Pinpoint the cell where the given text exists, returning its [x, y] midpoint coordinate. 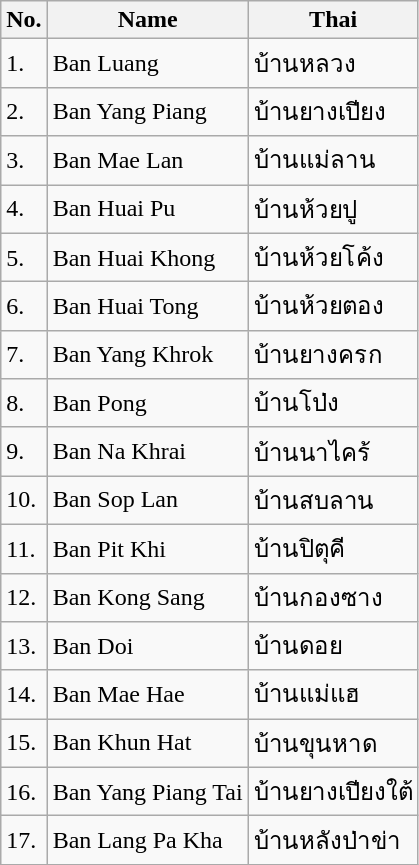
บ้านยางเปียง [333, 112]
8. [24, 404]
Ban Na Khrai [148, 452]
Ban Khun Hat [148, 744]
7. [24, 354]
บ้านหลังป่าข่า [333, 840]
Ban Doi [148, 646]
12. [24, 598]
16. [24, 792]
11. [24, 548]
2. [24, 112]
Ban Luang [148, 64]
Ban Lang Pa Kha [148, 840]
Ban Pong [148, 404]
บ้านห้วยตอง [333, 306]
บ้านแม่ลาน [333, 160]
บ้านยางครก [333, 354]
บ้านนาไคร้ [333, 452]
บ้านขุนหาด [333, 744]
Ban Huai Tong [148, 306]
Ban Yang Khrok [148, 354]
บ้านโป่ง [333, 404]
Ban Mae Lan [148, 160]
6. [24, 306]
บ้านแม่แฮ [333, 694]
15. [24, 744]
Ban Kong Sang [148, 598]
1. [24, 64]
Ban Huai Pu [148, 208]
4. [24, 208]
10. [24, 500]
9. [24, 452]
บ้านสบลาน [333, 500]
Ban Pit Khi [148, 548]
บ้านปิตุคี [333, 548]
No. [24, 20]
บ้านห้วยปู [333, 208]
3. [24, 160]
Ban Yang Piang Tai [148, 792]
5. [24, 258]
14. [24, 694]
Ban Mae Hae [148, 694]
Ban Huai Khong [148, 258]
Thai [333, 20]
Ban Yang Piang [148, 112]
บ้านหลวง [333, 64]
บ้านห้วยโค้ง [333, 258]
Name [148, 20]
Ban Sop Lan [148, 500]
บ้านยางเปียงใต้ [333, 792]
17. [24, 840]
บ้านกองซาง [333, 598]
บ้านดอย [333, 646]
13. [24, 646]
